Provide the (X, Y) coordinate of the cell's center where the given text is located.  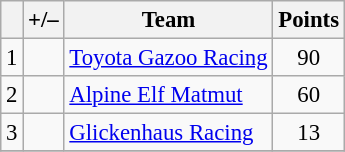
Toyota Gazoo Racing (168, 58)
Glickenhaus Racing (168, 133)
13 (308, 133)
Team (168, 20)
+/– (44, 20)
Alpine Elf Matmut (168, 95)
1 (12, 58)
90 (308, 58)
3 (12, 133)
60 (308, 95)
Points (308, 20)
2 (12, 95)
